Return the [X, Y] coordinate for the center point of the cell that contains the specified text.  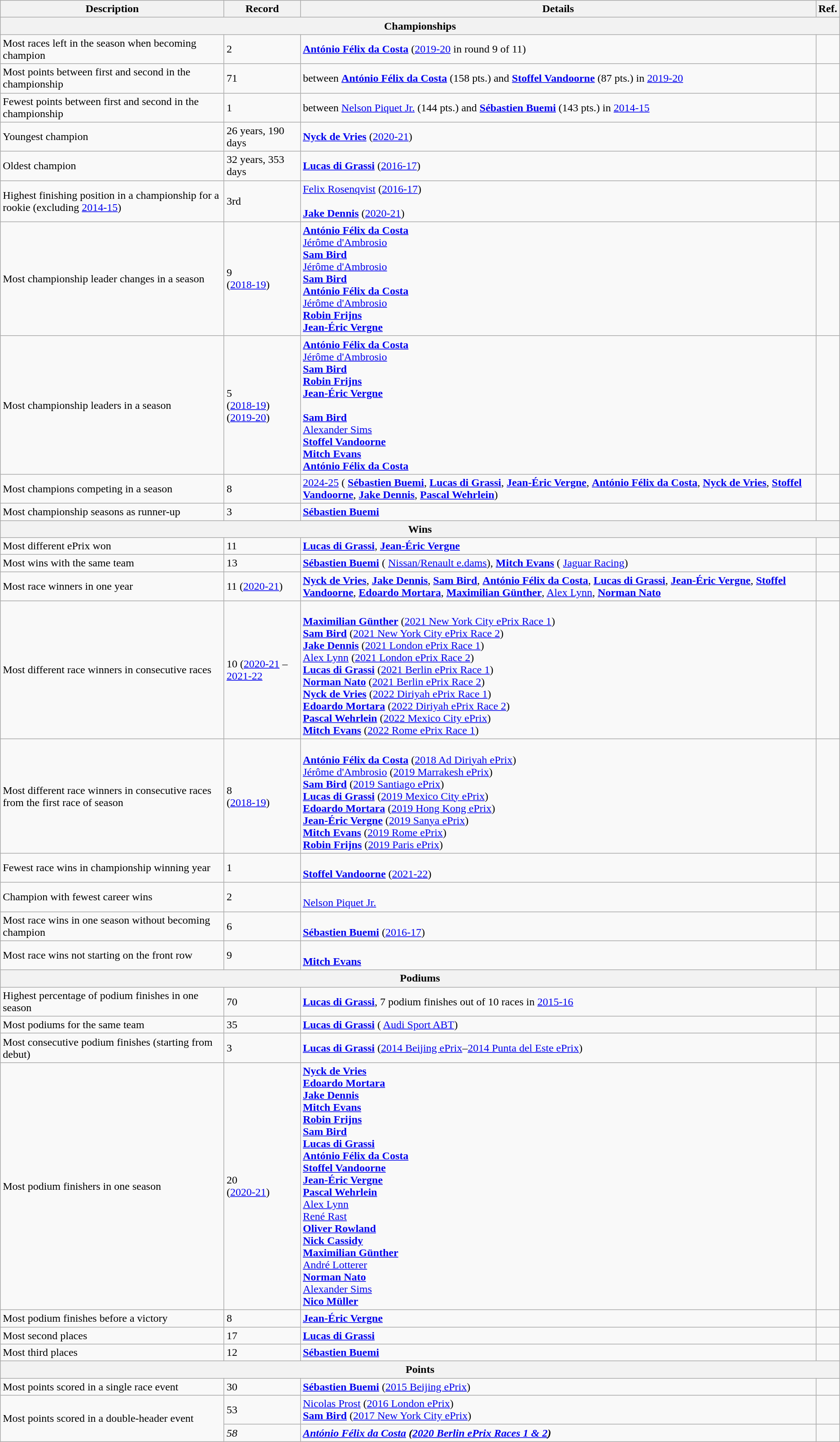
53 [262, 1410]
Record [262, 9]
Highest percentage of podium finishes in one season [112, 1002]
Most race wins not starting on the front row [112, 955]
Lucas di Grassi ( Audi Sport ABT) [558, 1025]
12 [262, 1353]
Most different ePrix won [112, 546]
between António Félix da Costa (158 pts.) and Stoffel Vandoorne (87 pts.) in 2019-20 [558, 78]
Most podiums for the same team [112, 1025]
Oldest champion [112, 166]
Nyck de Vries (2020-21) [558, 136]
Description [112, 9]
António Félix da Costa (2020 Berlin ePrix Races 1 & 2) [558, 1433]
Most different race winners in consecutive races from the first race of season [112, 796]
Most champions competing in a season [112, 488]
11 [262, 546]
Most consecutive podium finishes (starting from debut) [112, 1048]
35 [262, 1025]
9(2018-19) [262, 279]
Sébastien Buemi (2016-17) [558, 926]
Youngest champion [112, 136]
Most championship leader changes in a season [112, 279]
António Félix da Costa Jérôme d'Ambrosio Sam Bird Jérôme d'Ambrosio Sam Bird António Félix da Costa Jérôme d'Ambrosio Robin Frijns Jean-Éric Vergne [558, 279]
Sébastien Buemi ( Nissan/Renault e.dams), Mitch Evans ( Jaguar Racing) [558, 563]
Podiums [420, 978]
Most podium finishes before a victory [112, 1318]
Fewest race wins in championship winning year [112, 868]
6 [262, 926]
Champion with fewest career wins [112, 897]
Mitch Evans [558, 955]
Lucas di Grassi, 7 podium finishes out of 10 races in 2015-16 [558, 1002]
Points [420, 1370]
Most podium finishers in one season [112, 1186]
Felix Rosenqvist (2016-17) Jake Dennis (2020-21) [558, 201]
Wins [420, 529]
Lucas di Grassi, Jean-Éric Vergne [558, 546]
Fewest points between first and second in the championship [112, 108]
26 years, 190 days [262, 136]
Most championship leaders in a season [112, 405]
10 (2020-21 – 2021-22 [262, 670]
António Félix da Costa (2019-20 in round 9 of 11) [558, 49]
Most second places [112, 1335]
13 [262, 563]
Most race wins in one season without becoming champion [112, 926]
Ref. [827, 9]
11 (2020-21) [262, 586]
Most points scored in a single race event [112, 1387]
Most championship seasons as runner-up [112, 512]
Nelson Piquet Jr. [558, 897]
71 [262, 78]
Lucas di Grassi [558, 1335]
5(2018-19)(2019-20) [262, 405]
Most points between first and second in the championship [112, 78]
Lucas di Grassi (2014 Beijing ePrix–2014 Punta del Este ePrix) [558, 1048]
2024-25 ( Sébastien Buemi, Lucas di Grassi, Jean-Éric Vergne, António Félix da Costa, Nyck de Vries, Stoffel Vandoorne, Jake Dennis, Pascal Wehrlein) [558, 488]
32 years, 353 days [262, 166]
8 (2018-19) [262, 796]
Lucas di Grassi (2016-17) [558, 166]
3rd [262, 201]
Championships [420, 26]
Most race winners in one year [112, 586]
Most wins with the same team [112, 563]
between Nelson Piquet Jr. (144 pts.) and Sébastien Buemi (143 pts.) in 2014-15 [558, 108]
30 [262, 1387]
Highest finishing position in a championship for a rookie (excluding 2014-15) [112, 201]
58 [262, 1433]
Most different race winners in consecutive races [112, 670]
70 [262, 1002]
Most third places [112, 1353]
17 [262, 1335]
Details [558, 9]
Sébastien Buemi (2015 Beijing ePrix) [558, 1387]
Nicolas Prost (2016 London ePrix) Sam Bird (2017 New York City ePrix) [558, 1410]
Stoffel Vandoorne (2021-22) [558, 868]
Most points scored in a double-header event [112, 1418]
Jean-Éric Vergne [558, 1318]
9 [262, 955]
Most races left in the season when becoming champion [112, 49]
20(2020-21) [262, 1186]
